From the cell containing the given text, extract its center point as [x, y] coordinate. 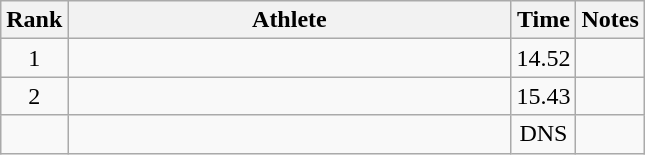
DNS [544, 134]
2 [34, 96]
Time [544, 20]
14.52 [544, 58]
Notes [610, 20]
1 [34, 58]
15.43 [544, 96]
Athlete [290, 20]
Rank [34, 20]
